Output the (x, y) coordinate of the center of the cell containing the given text.  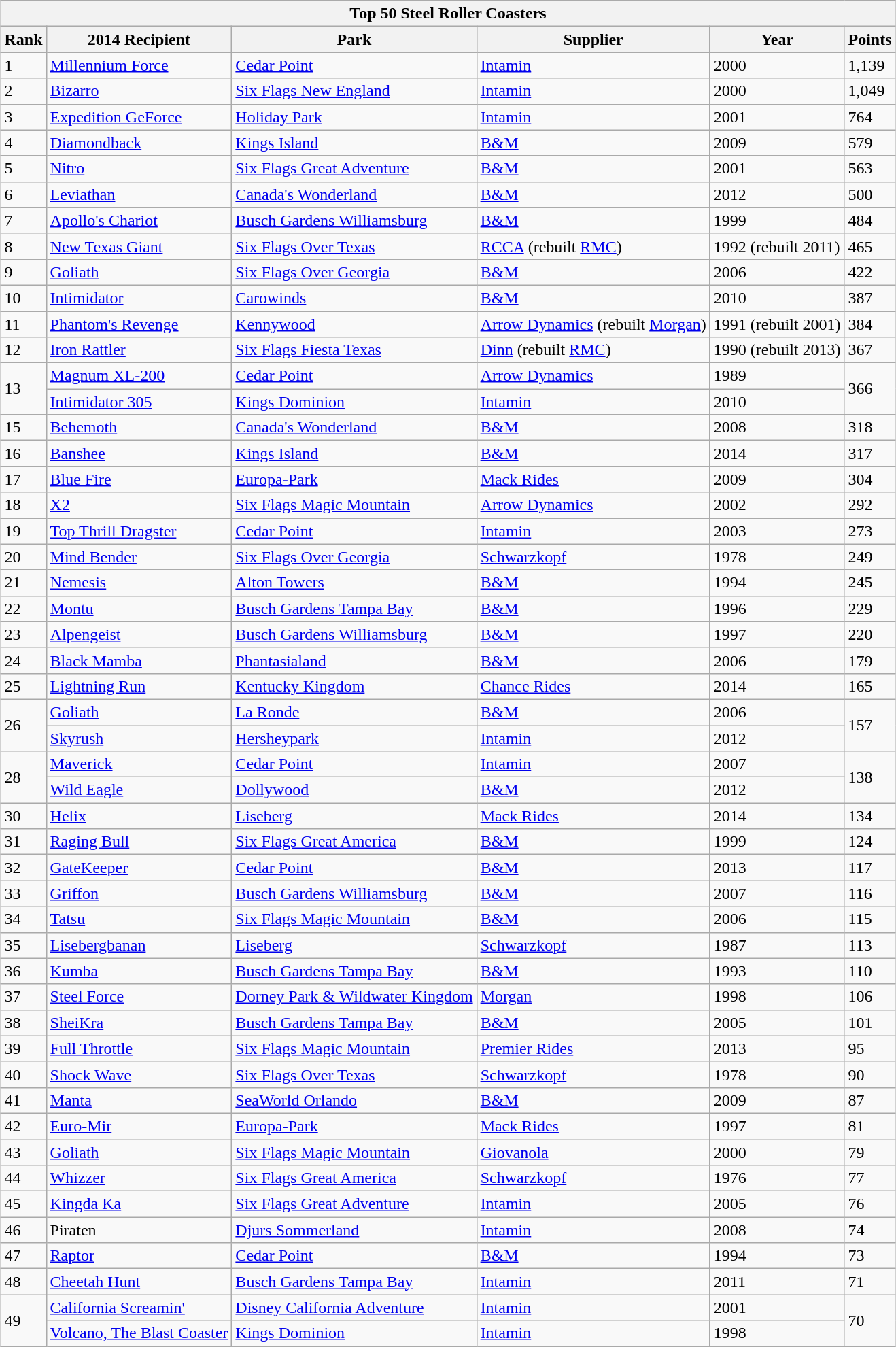
Kennywood (354, 324)
31 (23, 842)
6 (23, 194)
21 (23, 583)
87 (870, 1100)
384 (870, 324)
25 (23, 686)
SheiKra (139, 1023)
81 (870, 1126)
1996 (777, 609)
Dorney Park & Wildwater Kingdom (354, 997)
28 (23, 777)
465 (870, 246)
39 (23, 1048)
12 (23, 350)
Arrow Dynamics (rebuilt Morgan) (593, 324)
Park (354, 39)
1989 (777, 376)
Chance Rides (593, 686)
124 (870, 842)
Kumba (139, 971)
38 (23, 1023)
Kentucky Kingdom (354, 686)
California Screamin' (139, 1308)
41 (23, 1100)
Raptor (139, 1256)
30 (23, 816)
RCCA (rebuilt RMC) (593, 246)
1,049 (870, 91)
116 (870, 893)
70 (870, 1320)
1987 (777, 945)
Intimidator (139, 298)
5 (23, 169)
Phantom's Revenge (139, 324)
90 (870, 1074)
367 (870, 350)
8 (23, 246)
366 (870, 389)
20 (23, 557)
318 (870, 428)
Points (870, 39)
73 (870, 1256)
Premier Rides (593, 1048)
165 (870, 686)
Dinn (rebuilt RMC) (593, 350)
45 (23, 1204)
Giovanola (593, 1153)
1976 (777, 1178)
249 (870, 557)
23 (23, 634)
New Texas Giant (139, 246)
76 (870, 1204)
Banshee (139, 454)
13 (23, 389)
11 (23, 324)
Shock Wave (139, 1074)
GateKeeper (139, 868)
2011 (777, 1282)
2003 (777, 531)
Euro-Mir (139, 1126)
Griffon (139, 893)
764 (870, 117)
77 (870, 1178)
Helix (139, 816)
Cheetah Hunt (139, 1282)
Skyrush (139, 738)
42 (23, 1126)
113 (870, 945)
Nemesis (139, 583)
La Ronde (354, 712)
Leviathan (139, 194)
36 (23, 971)
Alton Towers (354, 583)
Nitro (139, 169)
47 (23, 1256)
Blue Fire (139, 479)
Bizarro (139, 91)
110 (870, 971)
484 (870, 220)
4 (23, 143)
1 (23, 65)
1992 (rebuilt 2011) (777, 246)
Maverick (139, 764)
387 (870, 298)
229 (870, 609)
SeaWorld Orlando (354, 1100)
422 (870, 272)
Magnum XL-200 (139, 376)
Steel Force (139, 997)
Hersheypark (354, 738)
Dollywood (354, 790)
Lisebergbanan (139, 945)
Top 50 Steel Roller Coasters (448, 14)
Diamondback (139, 143)
273 (870, 531)
Six Flags Fiesta Texas (354, 350)
33 (23, 893)
106 (870, 997)
Black Mamba (139, 660)
37 (23, 997)
Kingda Ka (139, 1204)
292 (870, 505)
Disney California Adventure (354, 1308)
24 (23, 660)
48 (23, 1282)
40 (23, 1074)
1,139 (870, 65)
Piraten (139, 1230)
71 (870, 1282)
115 (870, 919)
Intimidator 305 (139, 402)
10 (23, 298)
1991 (rebuilt 2001) (777, 324)
Manta (139, 1100)
Expedition GeForce (139, 117)
Tatsu (139, 919)
179 (870, 660)
32 (23, 868)
1993 (777, 971)
43 (23, 1153)
138 (870, 777)
9 (23, 272)
117 (870, 868)
Carowinds (354, 298)
134 (870, 816)
Top Thrill Dragster (139, 531)
563 (870, 169)
Alpengeist (139, 634)
49 (23, 1320)
22 (23, 609)
18 (23, 505)
16 (23, 454)
Full Throttle (139, 1048)
220 (870, 634)
Supplier (593, 39)
Rank (23, 39)
74 (870, 1230)
Wild Eagle (139, 790)
7 (23, 220)
Phantasialand (354, 660)
Year (777, 39)
500 (870, 194)
157 (870, 725)
317 (870, 454)
Six Flags New England (354, 91)
Morgan (593, 997)
Holiday Park (354, 117)
101 (870, 1023)
Iron Rattler (139, 350)
3 (23, 117)
34 (23, 919)
46 (23, 1230)
X2 (139, 505)
Montu (139, 609)
26 (23, 725)
245 (870, 583)
2002 (777, 505)
2014 Recipient (139, 39)
17 (23, 479)
Whizzer (139, 1178)
Lightning Run (139, 686)
Apollo's Chariot (139, 220)
35 (23, 945)
Millennium Force (139, 65)
Djurs Sommerland (354, 1230)
2 (23, 91)
Volcano, The Blast Coaster (139, 1333)
Raging Bull (139, 842)
95 (870, 1048)
19 (23, 531)
Behemoth (139, 428)
15 (23, 428)
44 (23, 1178)
579 (870, 143)
Mind Bender (139, 557)
304 (870, 479)
79 (870, 1153)
1990 (rebuilt 2013) (777, 350)
